Detect which cell encompasses the target text, then output its [X, Y] center coordinate. 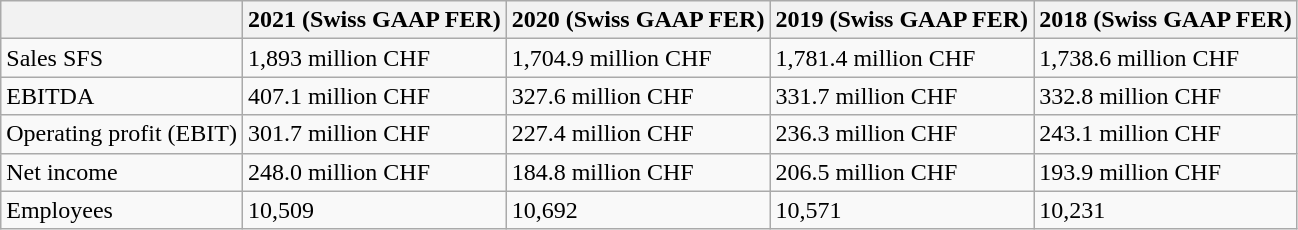
2018 (Swiss GAAP FER) [1166, 20]
1,781.4 million CHF [902, 58]
327.6 million CHF [638, 96]
2020 (Swiss GAAP FER) [638, 20]
1,893 million CHF [374, 58]
10,692 [638, 210]
193.9 million CHF [1166, 172]
332.8 million CHF [1166, 96]
206.5 million CHF [902, 172]
1,704.9 million CHF [638, 58]
1,738.6 million CHF [1166, 58]
EBITDA [122, 96]
331.7 million CHF [902, 96]
243.1 million CHF [1166, 134]
184.8 million CHF [638, 172]
10,231 [1166, 210]
Employees [122, 210]
10,571 [902, 210]
227.4 million CHF [638, 134]
407.1 million CHF [374, 96]
10,509 [374, 210]
Sales SFS [122, 58]
236.3 million CHF [902, 134]
301.7 million CHF [374, 134]
Net income [122, 172]
248.0 million CHF [374, 172]
2019 (Swiss GAAP FER) [902, 20]
2021 (Swiss GAAP FER) [374, 20]
Operating profit (EBIT) [122, 134]
